Return [X, Y] of the center of cell containing provided text 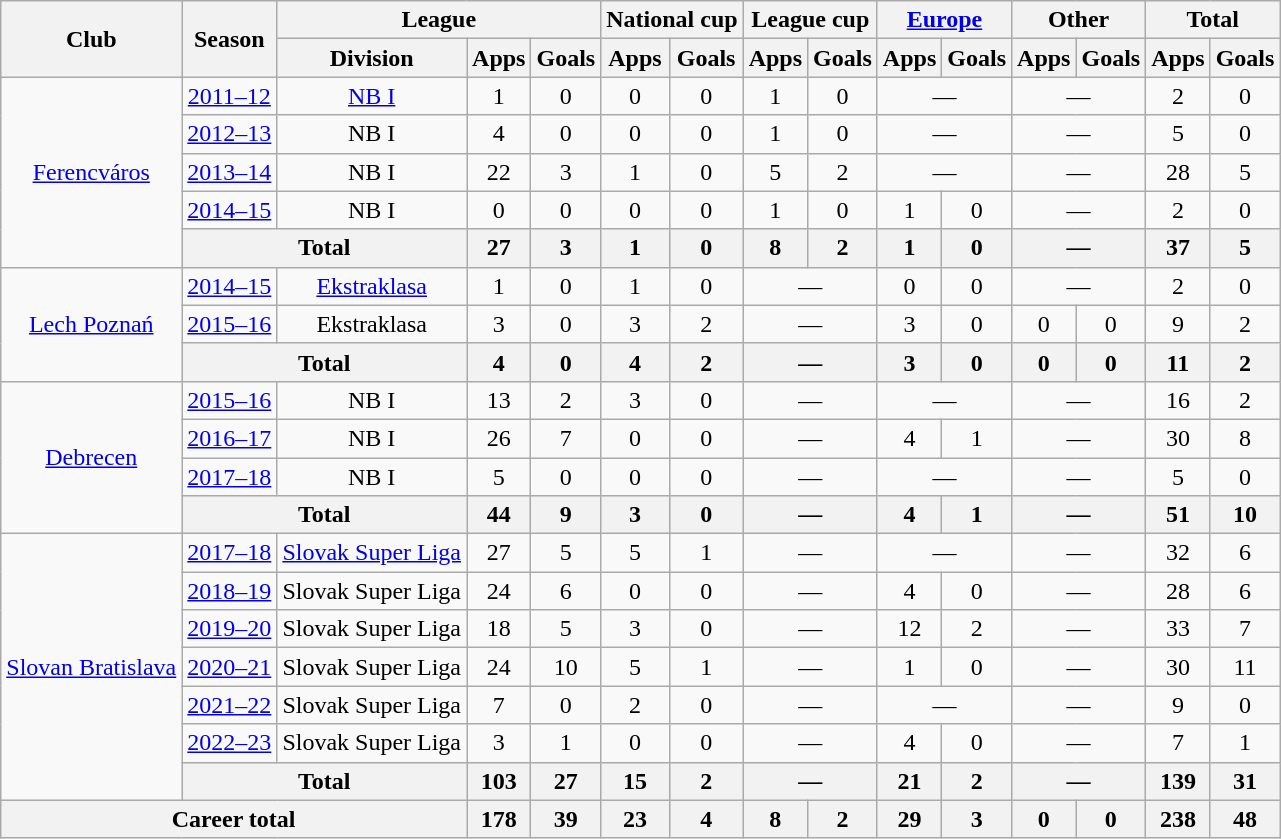
37 [1178, 248]
103 [499, 781]
Career total [234, 819]
22 [499, 172]
Debrecen [92, 457]
2013–14 [230, 172]
21 [909, 781]
48 [1245, 819]
Season [230, 39]
Division [372, 58]
31 [1245, 781]
2019–20 [230, 629]
Europe [944, 20]
51 [1178, 515]
139 [1178, 781]
12 [909, 629]
32 [1178, 553]
Other [1079, 20]
23 [635, 819]
League [439, 20]
39 [566, 819]
2016–17 [230, 438]
26 [499, 438]
2012–13 [230, 134]
Ferencváros [92, 172]
238 [1178, 819]
Slovan Bratislava [92, 667]
National cup [672, 20]
2021–22 [230, 705]
33 [1178, 629]
29 [909, 819]
2022–23 [230, 743]
18 [499, 629]
2018–19 [230, 591]
League cup [810, 20]
2020–21 [230, 667]
Club [92, 39]
Lech Poznań [92, 324]
2011–12 [230, 96]
13 [499, 400]
16 [1178, 400]
178 [499, 819]
44 [499, 515]
15 [635, 781]
